For the text-containing cell, return its midpoint in (x, y) coordinate format. 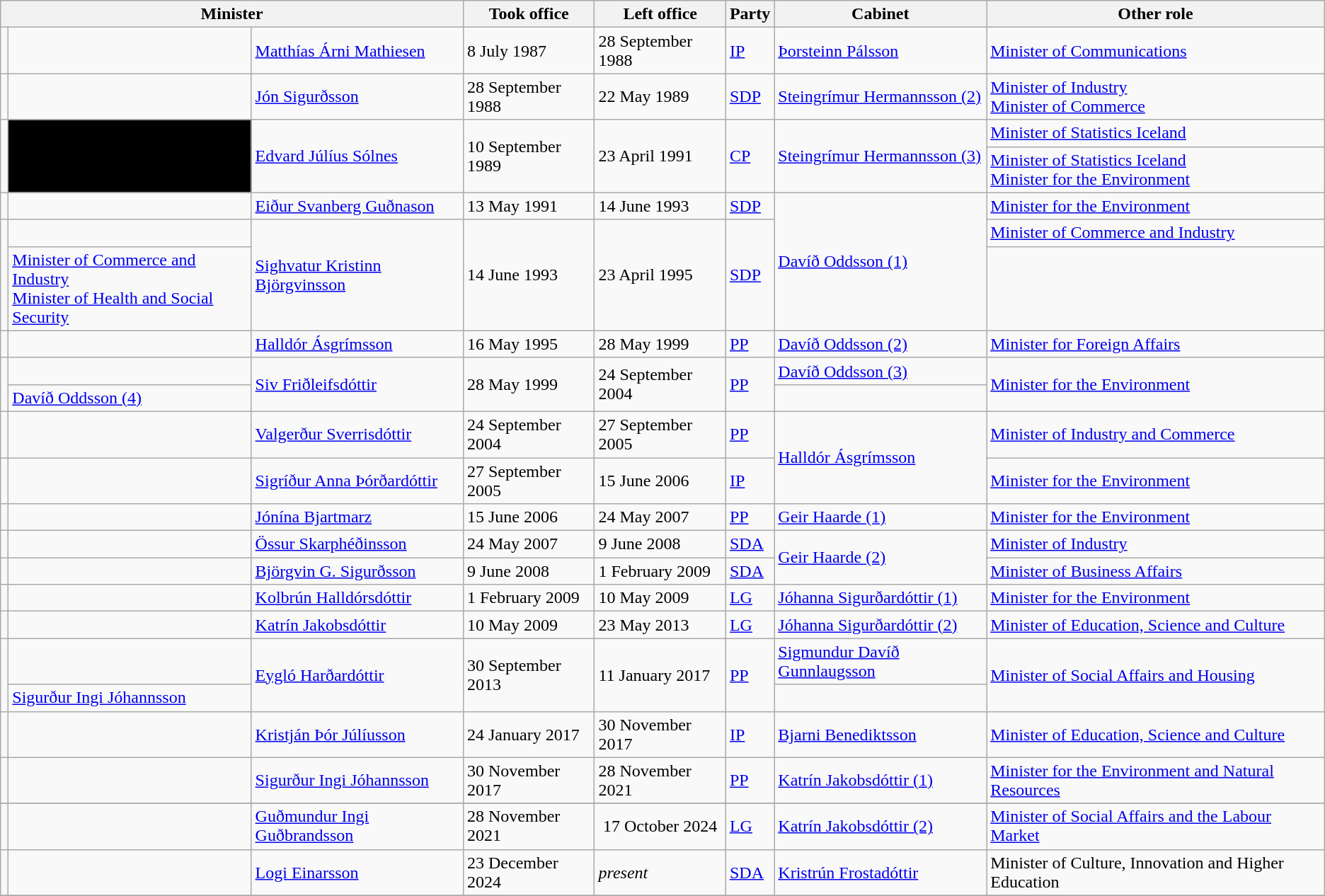
Took office (528, 14)
Logi Einarsson (357, 872)
Eygló Harðardóttir (357, 675)
24 January 2017 (528, 735)
Other role (1156, 14)
Kristrún Frostadóttir (881, 872)
30 September 2013 (528, 675)
Minister of Commerce and IndustryMinister of Health and Social Security (130, 289)
Katrín Jakobsdóttir (2) (881, 827)
23 December 2024 (528, 872)
Davíð Oddsson (2) (881, 344)
Valgerður Sverrisdóttir (357, 435)
Sigríður Anna Þórðardóttir (357, 480)
Sigmundur Davíð Gunnlaugsson (881, 661)
Minister of Industry (1156, 544)
Cabinet (881, 14)
Edvard Júlíus Sólnes (357, 156)
Jónína Bjartmarz (357, 517)
Minister of Commerce and Industry (1156, 233)
Katrín Jakobsdóttir (1) (881, 780)
Minister of Industry and Commerce (1156, 435)
Eiður Svanberg Guðnason (357, 206)
Party (750, 14)
Davíð Oddsson (4) (130, 398)
Minister of IndustryMinister of Commerce (1156, 96)
Jóhanna Sigurðardóttir (1) (881, 598)
Geir Haarde (2) (881, 558)
Minister for Foreign Affairs (1156, 344)
present (660, 872)
Minister of Culture, Innovation and Higher Education (1156, 872)
11 January 2017 (660, 675)
23 May 2013 (660, 625)
Jón Sigurðsson (357, 96)
Matthías Árni Mathiesen (357, 51)
Minister of Statistics IcelandMinister for the Environment (1156, 170)
23 April 1991 (660, 156)
16 May 1995 (528, 344)
Minister of Business Affairs (1156, 571)
| (130, 156)
Siv Friðleifsdóttir (357, 384)
Sighvatur Kristinn Björgvinsson (357, 275)
10 September 1989 (528, 156)
Kristján Þór Júlíusson (357, 735)
Jóhanna Sigurðardóttir (2) (881, 625)
Davíð Oddsson (1) (881, 262)
Minister of Statistics Iceland (1156, 133)
Bjarni Benediktsson (881, 735)
22 May 1989 (660, 96)
8 July 1987 (528, 51)
Össur Skarphéðinsson (357, 544)
CP (750, 156)
Steingrímur Hermannsson (3) (881, 156)
Davíð Oddsson (3) (881, 371)
Minister (232, 14)
Guðmundur Ingi Guðbrandsson (357, 827)
17 October 2024 (660, 827)
Minister for the Environment and Natural Resources (1156, 780)
Kolbrún Halldórsdóttir (357, 598)
13 May 1991 (528, 206)
Björgvin G. Sigurðsson (357, 571)
Left office (660, 14)
Katrín Jakobsdóttir (357, 625)
Steingrímur Hermannsson (2) (881, 96)
Þorsteinn Pálsson (881, 51)
Geir Haarde (1) (881, 517)
23 April 1995 (660, 275)
Minister of Social Affairs and Housing (1156, 675)
Minister of Social Affairs and the Labour Market (1156, 827)
Minister of Communications (1156, 51)
